Locate the cell with the specified text and output its [X, Y] center coordinate. 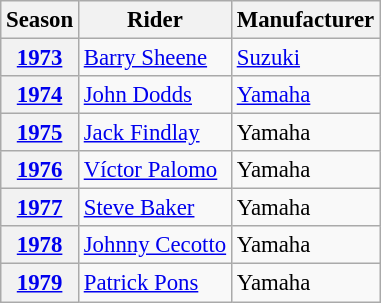
John Dodds [154, 95]
Jack Findlay [154, 133]
Manufacturer [305, 20]
1976 [40, 170]
Johnny Cecotto [154, 245]
1978 [40, 245]
1974 [40, 95]
Season [40, 20]
Suzuki [305, 58]
1973 [40, 58]
1975 [40, 133]
1977 [40, 208]
Patrick Pons [154, 283]
Barry Sheene [154, 58]
Víctor Palomo [154, 170]
Steve Baker [154, 208]
1979 [40, 283]
Rider [154, 20]
